Detect which cell encompasses the target text, then output its (x, y) center coordinate. 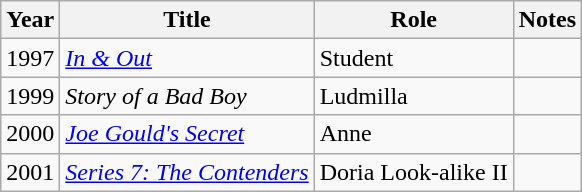
2000 (30, 134)
Series 7: The Contenders (187, 172)
Notes (547, 20)
Title (187, 20)
2001 (30, 172)
Joe Gould's Secret (187, 134)
Story of a Bad Boy (187, 96)
1997 (30, 58)
Anne (414, 134)
Doria Look-alike II (414, 172)
Year (30, 20)
Student (414, 58)
1999 (30, 96)
In & Out (187, 58)
Ludmilla (414, 96)
Role (414, 20)
